Locate the cell with the specified text and output its (x, y) center coordinate. 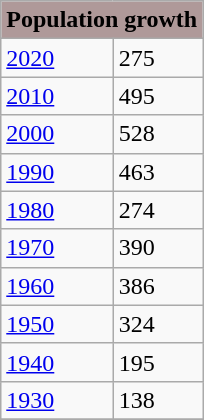
390 (158, 248)
1940 (57, 362)
138 (158, 400)
324 (158, 324)
1980 (57, 210)
1950 (57, 324)
274 (158, 210)
528 (158, 134)
275 (158, 58)
2010 (57, 96)
1960 (57, 286)
195 (158, 362)
386 (158, 286)
2020 (57, 58)
Population growth (102, 20)
1990 (57, 172)
1930 (57, 400)
1970 (57, 248)
463 (158, 172)
2000 (57, 134)
495 (158, 96)
